Output the (X, Y) coordinate of the center of the cell containing the given text.  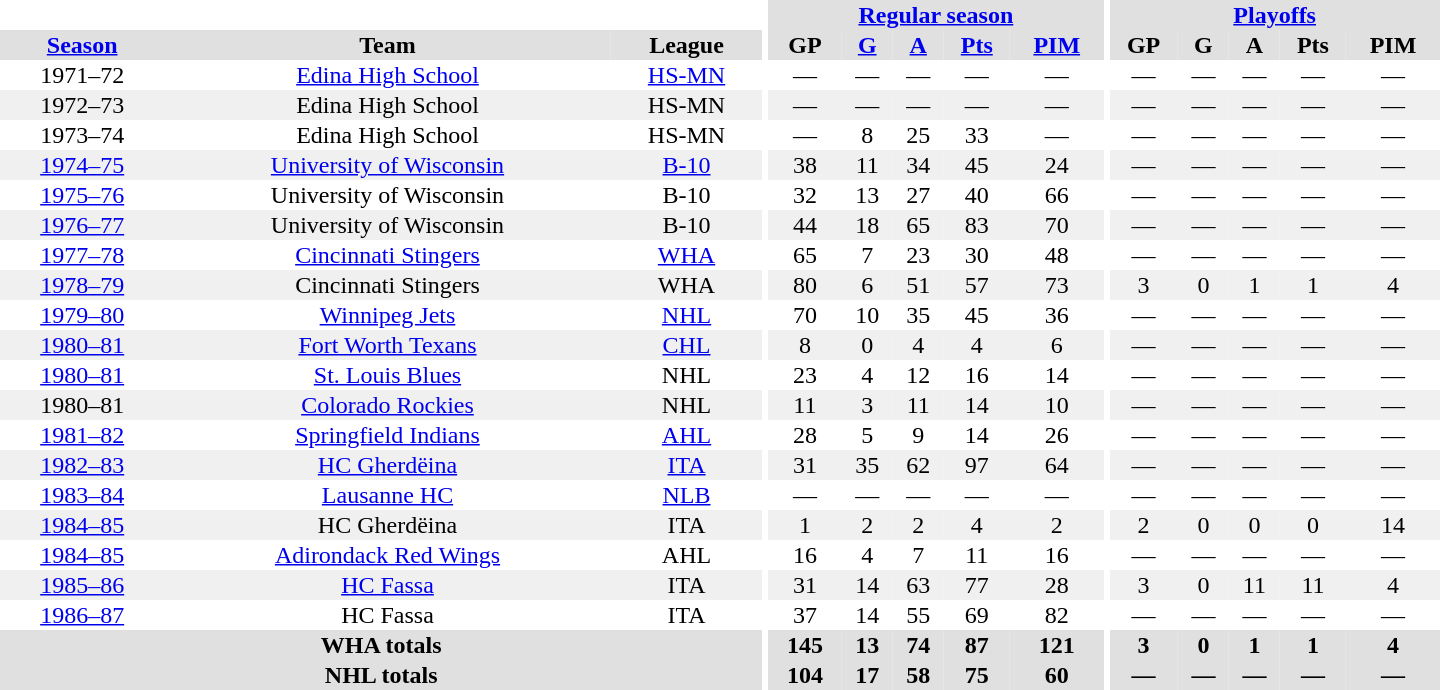
Springfield Indians (387, 435)
69 (977, 615)
36 (1057, 315)
145 (805, 645)
CHL (687, 345)
25 (918, 135)
48 (1057, 255)
30 (977, 255)
1976–77 (82, 225)
9 (918, 435)
1986–87 (82, 615)
1972–73 (82, 105)
27 (918, 195)
Colorado Rockies (387, 405)
80 (805, 285)
Team (387, 45)
82 (1057, 615)
64 (1057, 465)
63 (918, 585)
60 (1057, 675)
51 (918, 285)
1975–76 (82, 195)
121 (1057, 645)
18 (868, 225)
17 (868, 675)
Lausanne HC (387, 495)
1977–78 (82, 255)
74 (918, 645)
1971–72 (82, 75)
1973–74 (82, 135)
St. Louis Blues (387, 375)
League (687, 45)
1978–79 (82, 285)
24 (1057, 165)
WHA totals (381, 645)
1981–82 (82, 435)
73 (1057, 285)
37 (805, 615)
55 (918, 615)
Winnipeg Jets (387, 315)
87 (977, 645)
NHL totals (381, 675)
1983–84 (82, 495)
1974–75 (82, 165)
83 (977, 225)
Adirondack Red Wings (387, 555)
Fort Worth Texans (387, 345)
Playoffs (1274, 15)
75 (977, 675)
1985–86 (82, 585)
44 (805, 225)
97 (977, 465)
32 (805, 195)
Season (82, 45)
33 (977, 135)
38 (805, 165)
58 (918, 675)
57 (977, 285)
5 (868, 435)
1979–80 (82, 315)
40 (977, 195)
Regular season (936, 15)
104 (805, 675)
NLB (687, 495)
77 (977, 585)
66 (1057, 195)
1982–83 (82, 465)
62 (918, 465)
12 (918, 375)
26 (1057, 435)
34 (918, 165)
